Provide the [X, Y] coordinate of the cell's center where the given text is located.  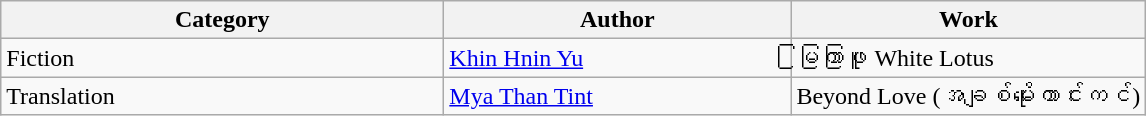
Category [222, 20]
မြကြာဖြူ White Lotus [968, 58]
Fiction [222, 58]
Author [618, 20]
Work [968, 20]
Khin Hnin Yu [618, 58]
Translation [222, 96]
Beyond Love (အချစ်မိုးကောင်းကင်) [968, 96]
Mya Than Tint [618, 96]
